Detect which cell encompasses the target text, then output its (X, Y) center coordinate. 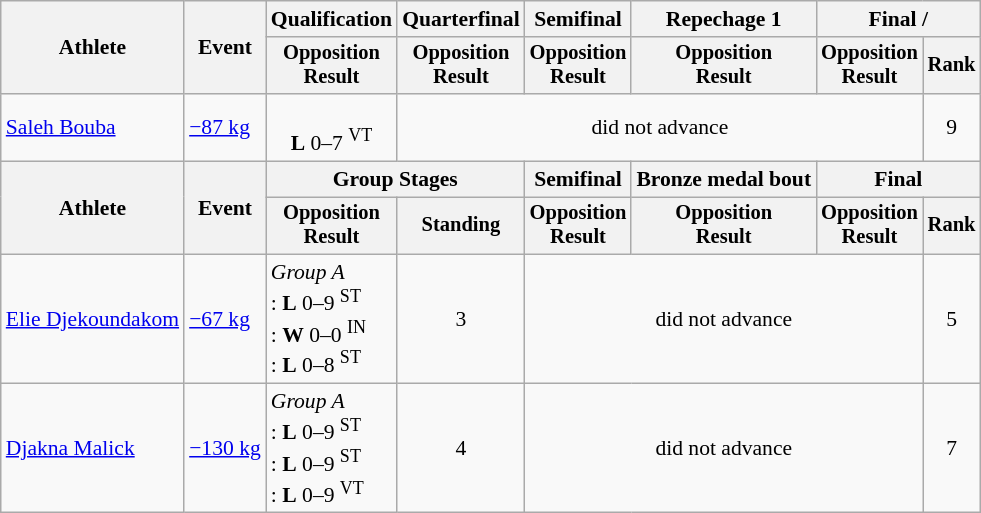
9 (952, 128)
Final (898, 179)
Elie Djekoundakom (92, 320)
−87 kg (225, 128)
4 (461, 448)
Djakna Malick (92, 448)
−130 kg (225, 448)
Bronze medal bout (724, 179)
Standing (461, 226)
Group A: L 0–9 ST: L 0–9 ST: L 0–9 VT (332, 448)
Group A: L 0–9 ST: W 0–0 IN: L 0–8 ST (332, 320)
Qualification (332, 19)
Final / (898, 19)
Group Stages (396, 179)
Saleh Bouba (92, 128)
−67 kg (225, 320)
L 0–7 VT (332, 128)
5 (952, 320)
7 (952, 448)
3 (461, 320)
Repechage 1 (724, 19)
Quarterfinal (461, 19)
